Scan for the cell matching the given text and deliver its (x, y) coordinate at center. 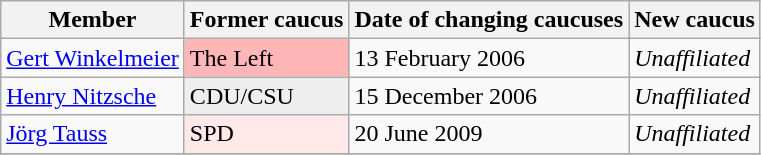
Date of changing caucuses (489, 20)
CDU/CSU (266, 96)
Henry Nitzsche (93, 96)
SPD (266, 134)
13 February 2006 (489, 58)
Gert Winkelmeier (93, 58)
Member (93, 20)
The Left (266, 58)
Former caucus (266, 20)
New caucus (695, 20)
Jörg Tauss (93, 134)
15 December 2006 (489, 96)
20 June 2009 (489, 134)
